From the cell containing the given text, extract its center point as [X, Y] coordinate. 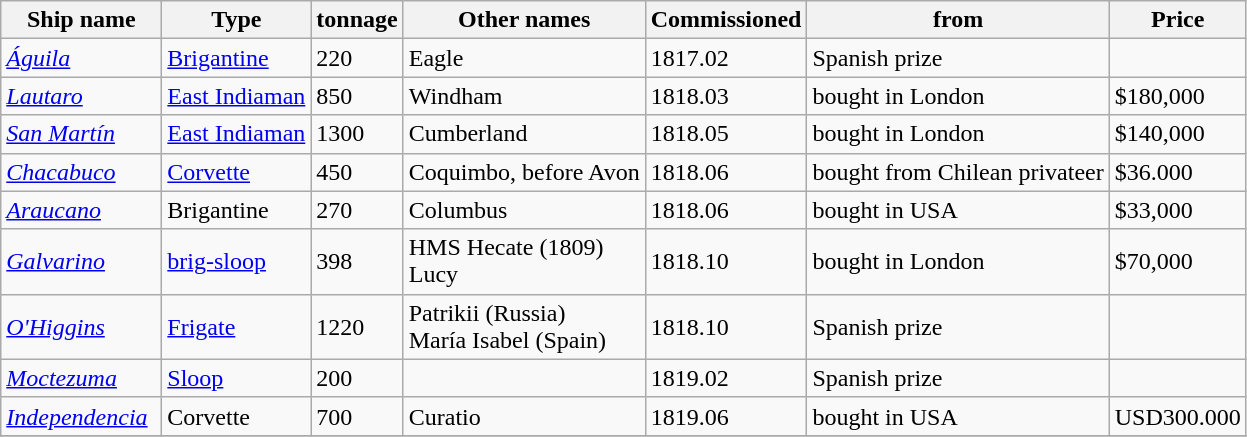
San Martín [82, 134]
220 [357, 58]
$36.000 [1178, 172]
Type [236, 20]
tonnage [357, 20]
1818.03 [726, 96]
1818.05 [726, 134]
850 [357, 96]
$180,000 [1178, 96]
brig-sloop [236, 262]
$33,000 [1178, 210]
Galvarino [82, 262]
450 [357, 172]
1819.06 [726, 416]
$70,000 [1178, 262]
Moctezuma [82, 378]
bought from Chilean privateer [958, 172]
USD300.000 [1178, 416]
1220 [357, 326]
200 [357, 378]
Curatio [524, 416]
HMS Hecate (1809)Lucy [524, 262]
Ship name [82, 20]
Independencia [82, 416]
Frigate [236, 326]
1300 [357, 134]
O'Higgins [82, 326]
270 [357, 210]
Cumberland [524, 134]
Araucano [82, 210]
1817.02 [726, 58]
Sloop [236, 378]
Columbus [524, 210]
Águila [82, 58]
700 [357, 416]
Commissioned [726, 20]
Patrikii (Russia)María Isabel (Spain) [524, 326]
Chacabuco [82, 172]
from [958, 20]
Lautaro [82, 96]
398 [357, 262]
Other names [524, 20]
Coquimbo, before Avon [524, 172]
Eagle [524, 58]
$140,000 [1178, 134]
Price [1178, 20]
1819.02 [726, 378]
Windham [524, 96]
